Extract the (X, Y) coordinate from the center of the cell holding the provided text.  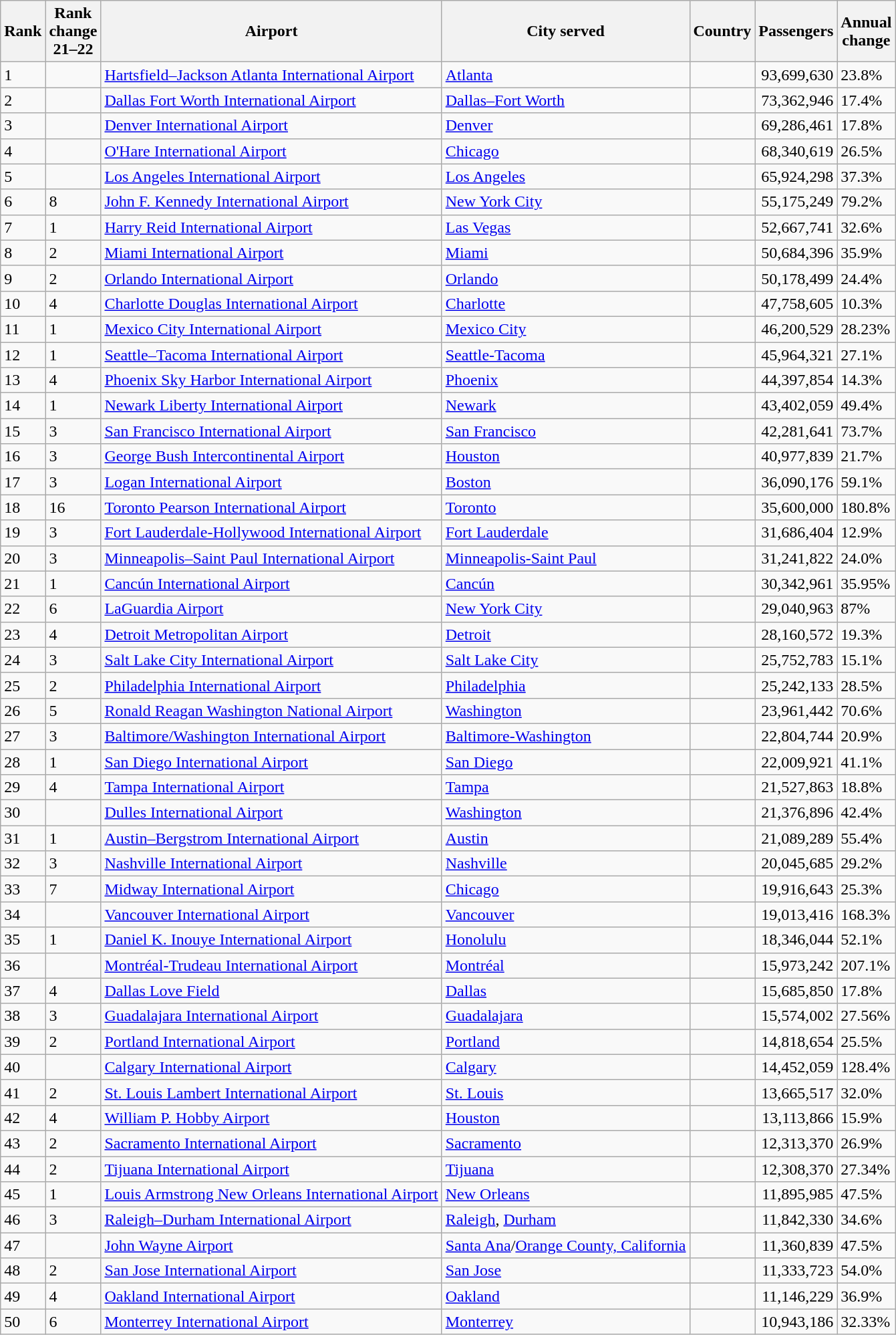
Dulles International Airport (271, 813)
John Wayne Airport (271, 1245)
Fort Lauderdale-Hollywood International Airport (271, 533)
43,402,059 (796, 406)
15,973,242 (796, 965)
Dallas (565, 991)
Monterrey International Airport (271, 1322)
11,360,839 (796, 1245)
68,340,619 (796, 151)
Tampa International Airport (271, 787)
San Francisco (565, 431)
49.4% (866, 406)
William P. Hobby Airport (271, 1118)
69,286,461 (796, 126)
45 (23, 1195)
25,752,783 (796, 660)
Phoenix Sky Harbor International Airport (271, 380)
25.5% (866, 1042)
Santa Ana/Orange County, California (565, 1245)
Vancouver International Airport (271, 915)
42 (23, 1118)
15,574,002 (796, 1016)
Hartsfield–Jackson Atlanta International Airport (271, 75)
23 (23, 634)
Oakland (565, 1296)
Midway International Airport (271, 889)
17 (23, 482)
Ronald Reagan Washington National Airport (271, 711)
30,342,961 (796, 584)
Denver (565, 126)
15.9% (866, 1118)
20.9% (866, 736)
Dallas–Fort Worth (565, 100)
22,804,744 (796, 736)
52.1% (866, 940)
Cancún International Airport (271, 584)
Tampa (565, 787)
Baltimore/Washington International Airport (271, 736)
27 (23, 736)
13,665,517 (796, 1092)
9 (23, 278)
Monterrey (565, 1322)
38 (23, 1016)
28.23% (866, 329)
11,895,985 (796, 1195)
Portland International Airport (271, 1042)
Harry Reid International Airport (271, 227)
26.9% (866, 1143)
19,916,643 (796, 889)
Toronto Pearson International Airport (271, 507)
22,009,921 (796, 761)
15 (23, 431)
70.6% (866, 711)
San Jose International Airport (271, 1271)
26.5% (866, 151)
Logan International Airport (271, 482)
Airport (271, 31)
Dallas Love Field (271, 991)
Phoenix (565, 380)
36.9% (866, 1296)
LaGuardia Airport (271, 609)
50 (23, 1322)
Charlotte Douglas International Airport (271, 304)
Newark (565, 406)
Salt Lake City (565, 660)
Detroit Metropolitan Airport (271, 634)
Orlando (565, 278)
36,090,176 (796, 482)
93,699,630 (796, 75)
50,684,396 (796, 253)
Honolulu (565, 940)
Tijuana (565, 1169)
Newark Liberty International Airport (271, 406)
City served (565, 31)
Sacramento International Airport (271, 1143)
34 (23, 915)
28.5% (866, 685)
11,146,229 (796, 1296)
27.34% (866, 1169)
12,313,370 (796, 1143)
65,924,298 (796, 176)
25.3% (866, 889)
44 (23, 1169)
Orlando International Airport (271, 278)
Miami (565, 253)
47 (23, 1245)
41.1% (866, 761)
55.4% (866, 838)
34.6% (866, 1220)
Calgary International Airport (271, 1067)
50,178,499 (796, 278)
21,376,896 (796, 813)
37 (23, 991)
Charlotte (565, 304)
18.8% (866, 787)
37.3% (866, 176)
Denver International Airport (271, 126)
128.4% (866, 1067)
180.8% (866, 507)
Passengers (796, 31)
79.2% (866, 202)
Oakland International Airport (271, 1296)
Cancún (565, 584)
John F. Kennedy International Airport (271, 202)
Minneapolis-Saint Paul (565, 558)
13 (23, 380)
10,943,186 (796, 1322)
45,964,321 (796, 355)
46 (23, 1220)
21,089,289 (796, 838)
14,818,654 (796, 1042)
28 (23, 761)
Tijuana International Airport (271, 1169)
27.56% (866, 1016)
55,175,249 (796, 202)
Raleigh, Durham (565, 1220)
26 (23, 711)
21 (23, 584)
52,667,741 (796, 227)
St. Louis Lambert International Airport (271, 1092)
29.2% (866, 864)
47,758,605 (796, 304)
Louis Armstrong New Orleans International Airport (271, 1195)
11,333,723 (796, 1271)
10 (23, 304)
18,346,044 (796, 940)
12.9% (866, 533)
28,160,572 (796, 634)
23.8% (866, 75)
Montréal-Trudeau International Airport (271, 965)
13,113,866 (796, 1118)
22 (23, 609)
24.0% (866, 558)
31,686,404 (796, 533)
20,045,685 (796, 864)
168.3% (866, 915)
Baltimore-Washington (565, 736)
29 (23, 787)
Portland (565, 1042)
Salt Lake City International Airport (271, 660)
35.9% (866, 253)
29,040,963 (796, 609)
24 (23, 660)
Sacramento (565, 1143)
Guadalajara (565, 1016)
Seattle-Tacoma (565, 355)
12 (23, 355)
39 (23, 1042)
Raleigh–Durham International Airport (271, 1220)
Mexico City International Airport (271, 329)
25 (23, 685)
35.95% (866, 584)
Seattle–Tacoma International Airport (271, 355)
Detroit (565, 634)
Austin (565, 838)
Guadalajara International Airport (271, 1016)
O'Hare International Airport (271, 151)
73.7% (866, 431)
Miami International Airport (271, 253)
Nashville (565, 864)
35,600,000 (796, 507)
32 (23, 864)
31,241,822 (796, 558)
Rank (23, 31)
18 (23, 507)
12,308,370 (796, 1169)
Mexico City (565, 329)
49 (23, 1296)
32.33% (866, 1322)
San Francisco International Airport (271, 431)
Nashville International Airport (271, 864)
23,961,442 (796, 711)
Annualchange (866, 31)
33 (23, 889)
19.3% (866, 634)
11,842,330 (796, 1220)
Philadelphia (565, 685)
21,527,863 (796, 787)
20 (23, 558)
Boston (565, 482)
30 (23, 813)
42,281,641 (796, 431)
17.4% (866, 100)
San Jose (565, 1271)
San Diego International Airport (271, 761)
54.0% (866, 1271)
59.1% (866, 482)
15.1% (866, 660)
32.0% (866, 1092)
Vancouver (565, 915)
73,362,946 (796, 100)
Las Vegas (565, 227)
San Diego (565, 761)
15,685,850 (796, 991)
21.7% (866, 457)
42.4% (866, 813)
George Bush Intercontinental Airport (271, 457)
41 (23, 1092)
27.1% (866, 355)
48 (23, 1271)
24.4% (866, 278)
10.3% (866, 304)
Philadelphia International Airport (271, 685)
46,200,529 (796, 329)
32.6% (866, 227)
Calgary (565, 1067)
14.3% (866, 380)
Los Angeles International Airport (271, 176)
19 (23, 533)
25,242,133 (796, 685)
Daniel K. Inouye International Airport (271, 940)
207.1% (866, 965)
36 (23, 965)
Country (722, 31)
19,013,416 (796, 915)
Dallas Fort Worth International Airport (271, 100)
43 (23, 1143)
Atlanta (565, 75)
Los Angeles (565, 176)
Minneapolis–Saint Paul International Airport (271, 558)
Toronto (565, 507)
87% (866, 609)
14,452,059 (796, 1067)
Austin–Bergstrom International Airport (271, 838)
40,977,839 (796, 457)
Montréal (565, 965)
40 (23, 1067)
Fort Lauderdale (565, 533)
11 (23, 329)
44,397,854 (796, 380)
35 (23, 940)
New Orleans (565, 1195)
31 (23, 838)
Rankchange21–22 (73, 31)
14 (23, 406)
St. Louis (565, 1092)
